Output the [x, y] coordinate of the center of the cell containing the given text.  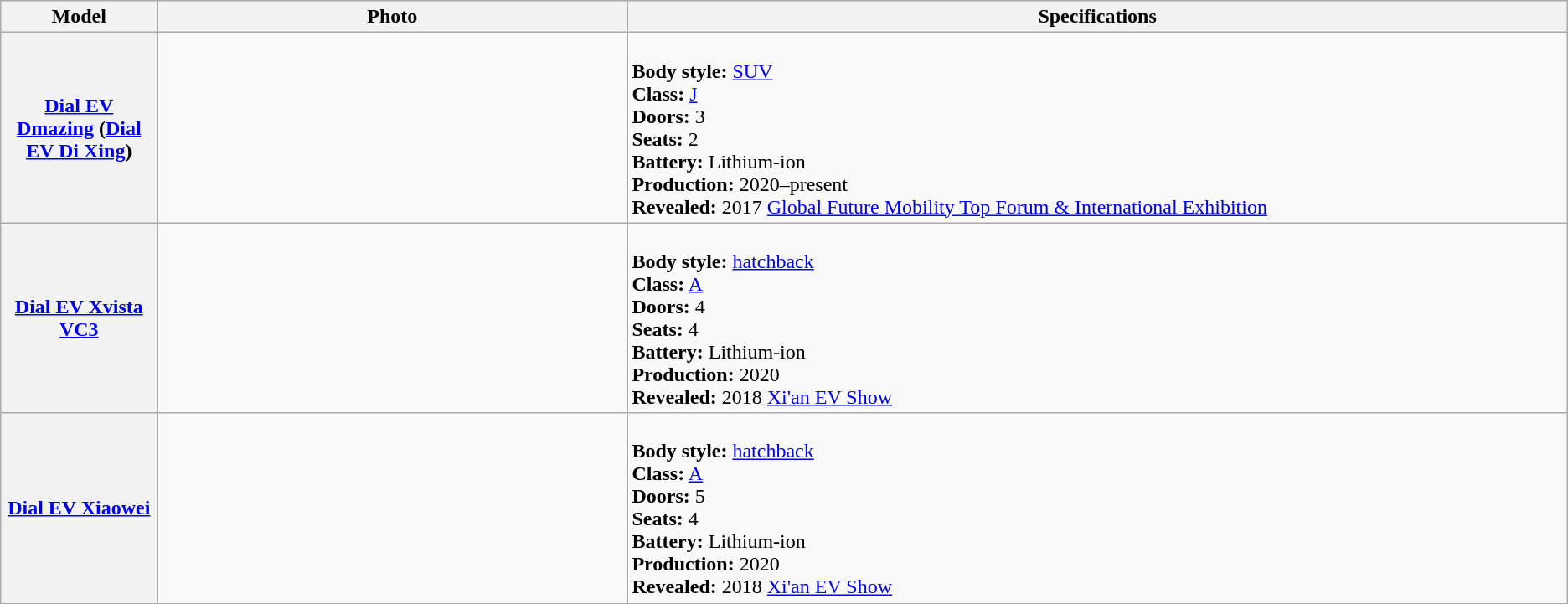
Dial EV Xvista VC3 [79, 318]
Model [79, 17]
Body style: hatchbackClass: ADoors: 5Seats: 4Battery: Lithium-ionProduction: 2020Revealed: 2018 Xi'an EV Show [1097, 508]
Dial EV Xiaowei [79, 508]
Dial EV Dmazing (Dial EV Di Xing) [79, 127]
Body style: hatchbackClass: ADoors: 4Seats: 4Battery: Lithium-ionProduction: 2020Revealed: 2018 Xi'an EV Show [1097, 318]
Photo [392, 17]
Specifications [1097, 17]
